Provide the (x, y) coordinate of the cell's center where the given text is located.  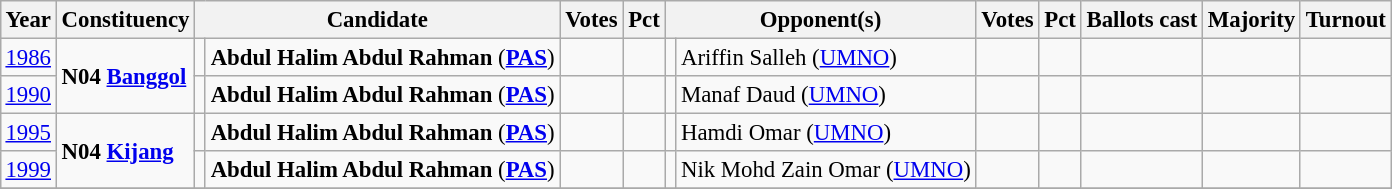
Hamdi Omar (UMNO) (826, 133)
Nik Mohd Zain Omar (UMNO) (826, 170)
Majority (1252, 20)
Constituency (125, 20)
N04 Kijang (125, 152)
Year (28, 20)
Manaf Daud (UMNO) (826, 95)
Ariffin Salleh (UMNO) (826, 57)
1986 (28, 57)
Opponent(s) (820, 20)
Ballots cast (1142, 20)
1999 (28, 170)
N04 Banggol (125, 76)
Turnout (1346, 20)
Candidate (378, 20)
1995 (28, 133)
1990 (28, 95)
